Pinpoint the cell where the given text exists, returning its [x, y] midpoint coordinate. 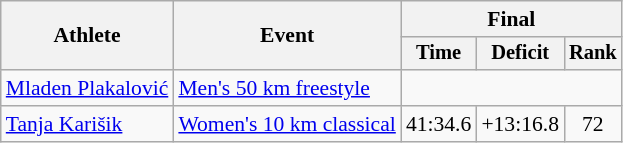
Rank [593, 54]
Final [512, 19]
Tanja Karišik [88, 124]
+13:16.8 [520, 124]
41:34.6 [438, 124]
Mladen Plakalović [88, 88]
Time [438, 54]
Athlete [88, 36]
Deficit [520, 54]
Men's 50 km freestyle [287, 88]
Women's 10 km classical [287, 124]
72 [593, 124]
Event [287, 36]
